Find where the given text appears and provide that cell's center as [x, y] coordinate. 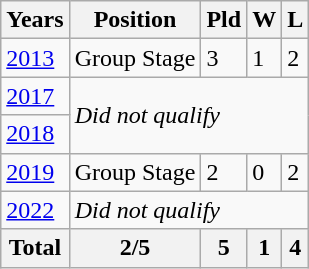
2017 [35, 96]
2018 [35, 134]
Pld [224, 20]
2022 [35, 210]
2013 [35, 58]
2/5 [135, 248]
5 [224, 248]
L [296, 20]
0 [264, 172]
2019 [35, 172]
4 [296, 248]
3 [224, 58]
Position [135, 20]
Years [35, 20]
W [264, 20]
Total [35, 248]
